Locate the cell with the specified text and output its (X, Y) center coordinate. 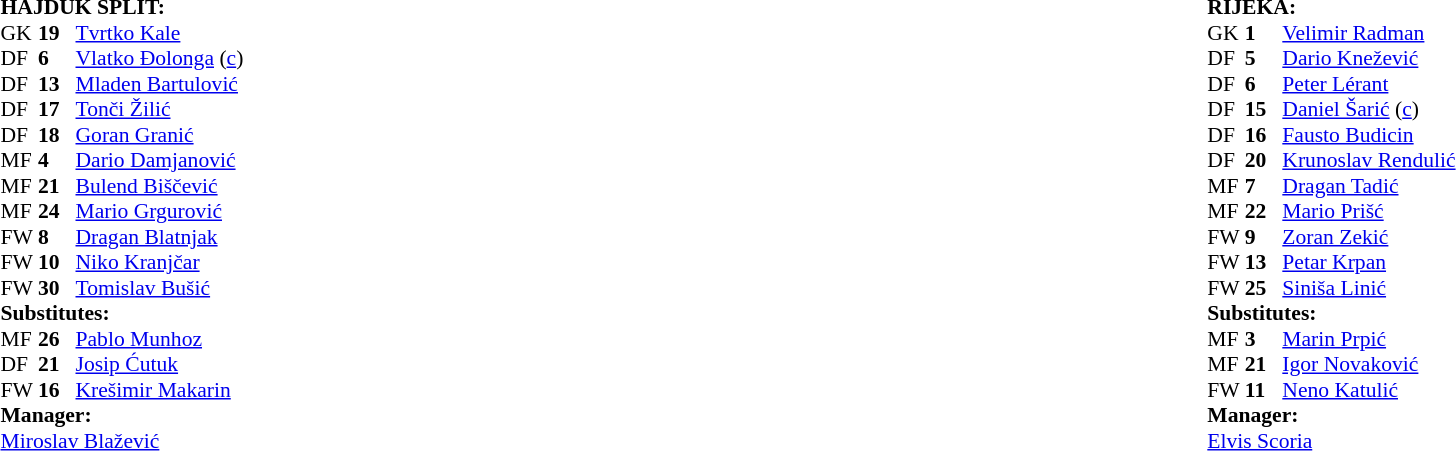
5 (1264, 59)
Dario Damjanović (170, 161)
18 (57, 135)
17 (57, 109)
1 (1264, 33)
8 (57, 237)
24 (57, 211)
Pablo Munhoz (170, 339)
10 (57, 263)
Tonči Žilić (170, 109)
Josip Ćutuk (170, 365)
19 (57, 33)
26 (57, 339)
Mladen Bartulović (170, 84)
22 (1264, 211)
Tvrtko Kale (170, 33)
20 (1264, 161)
Substitutes: (131, 313)
Vlatko Đolonga (c) (170, 59)
Krešimir Makarin (170, 390)
7 (1264, 186)
11 (1264, 390)
Niko Kranjčar (170, 263)
15 (1264, 109)
25 (1264, 288)
Bulend Biščević (170, 186)
4 (57, 161)
Mario Grgurović (170, 211)
3 (1264, 339)
9 (1264, 237)
Tomislav Bušić (170, 288)
30 (57, 288)
Goran Granić (170, 135)
Manager: (131, 415)
Dragan Blatnjak (170, 237)
